Provide the (x, y) coordinate of the cell's center where the given text is located.  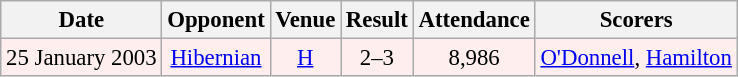
2–3 (378, 58)
25 January 2003 (82, 58)
Date (82, 20)
Attendance (474, 20)
Scorers (636, 20)
Result (378, 20)
Opponent (216, 20)
Hibernian (216, 58)
O'Donnell, Hamilton (636, 58)
Venue (306, 20)
H (306, 58)
8,986 (474, 58)
